Return the (X, Y) coordinate for the center point of the cell that contains the specified text.  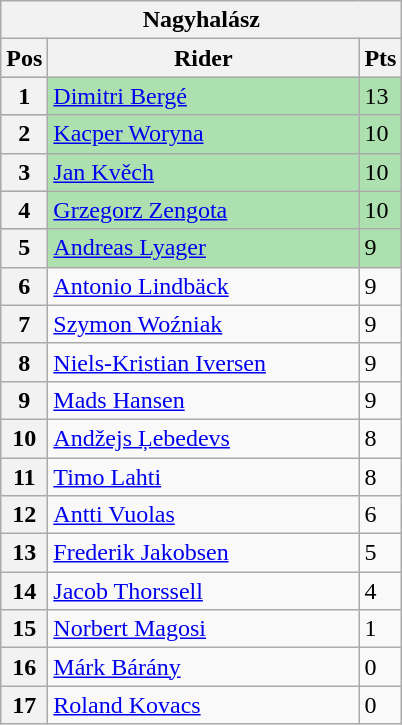
Nagyhalász (202, 20)
16 (24, 667)
Mads Hansen (204, 400)
Norbert Magosi (204, 629)
Niels-Kristian Iversen (204, 362)
12 (24, 515)
Jan Kvěch (204, 172)
7 (24, 324)
Szymon Woźniak (204, 324)
Márk Bárány (204, 667)
Antonio Lindbäck (204, 286)
Andreas Lyager (204, 248)
Kacper Woryna (204, 134)
Grzegorz Zengota (204, 210)
14 (24, 591)
Jacob Thorssell (204, 591)
Timo Lahti (204, 477)
Dimitri Bergé (204, 96)
17 (24, 705)
11 (24, 477)
Andžejs Ļebedevs (204, 438)
Rider (204, 58)
Pts (380, 58)
Antti Vuolas (204, 515)
Pos (24, 58)
Frederik Jakobsen (204, 553)
3 (24, 172)
Roland Kovacs (204, 705)
15 (24, 629)
2 (24, 134)
